Scan for the cell matching the given text and deliver its [X, Y] coordinate at center. 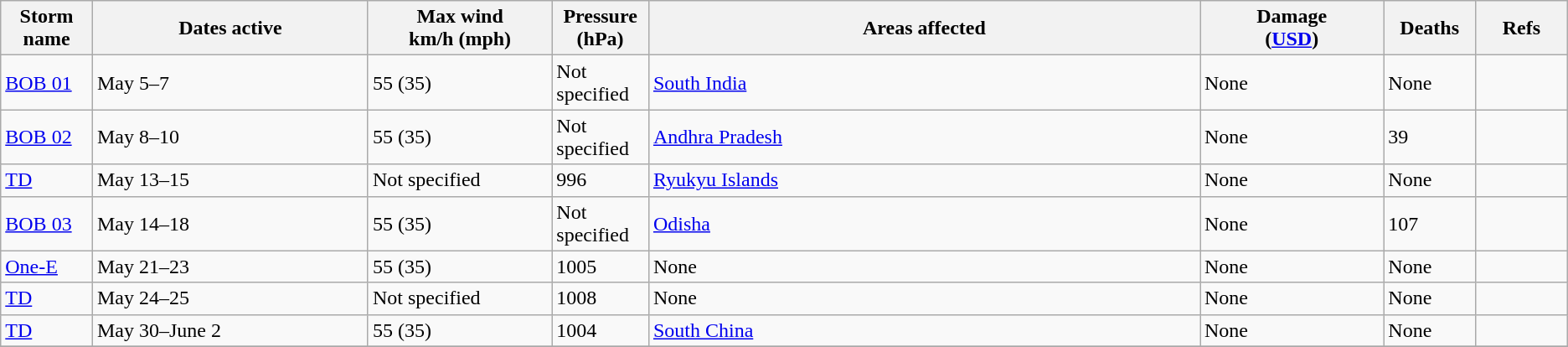
Odisha [924, 223]
Areas affected [924, 28]
107 [1430, 223]
Damage(USD) [1292, 28]
May 14–18 [230, 223]
One-E [47, 267]
Pressure(hPa) [601, 28]
39 [1430, 137]
May 24–25 [230, 298]
May 21–23 [230, 267]
1005 [601, 267]
Dates active [230, 28]
Ryukyu Islands [924, 180]
May 13–15 [230, 180]
Deaths [1430, 28]
BOB 01 [47, 82]
1004 [601, 330]
BOB 03 [47, 223]
Refs [1521, 28]
Max windkm/h (mph) [459, 28]
South India [924, 82]
Storm name [47, 28]
May 8–10 [230, 137]
South China [924, 330]
May 30–June 2 [230, 330]
996 [601, 180]
1008 [601, 298]
Andhra Pradesh [924, 137]
May 5–7 [230, 82]
BOB 02 [47, 137]
